Search for the cell housing the specified text and yield its (X, Y) center coordinate. 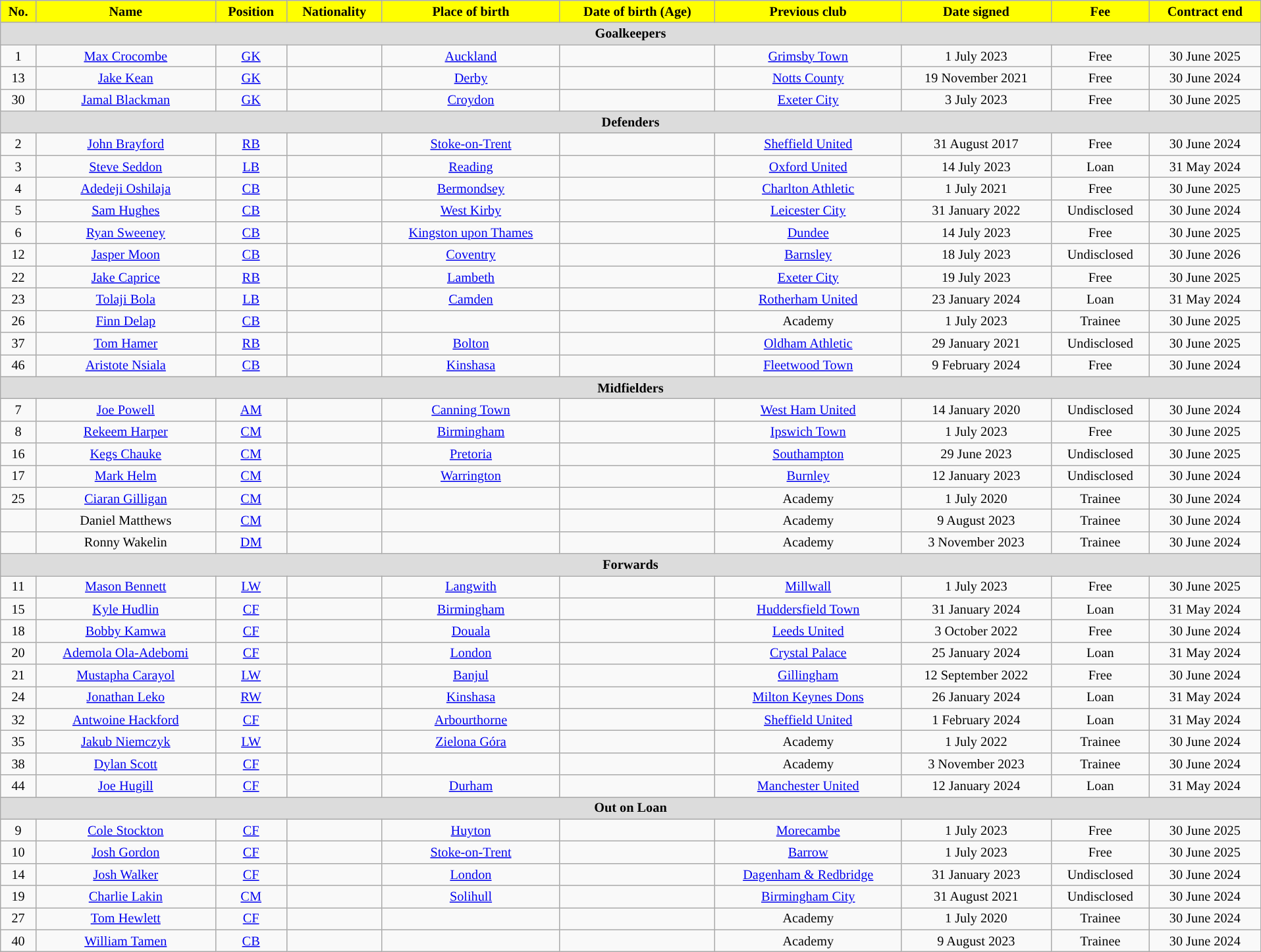
Jasper Moon (125, 255)
Kegs Chauke (125, 454)
Charlton Athletic (809, 188)
Date signed (977, 11)
Lambeth (471, 277)
Crystal Palace (809, 653)
Fee (1100, 11)
Langwith (471, 587)
Morecambe (809, 830)
1 July 2021 (977, 188)
7 (18, 410)
15 (18, 609)
Jonathan Leko (125, 697)
Pretoria (471, 454)
20 (18, 653)
5 (18, 211)
Mark Helm (125, 476)
Coventry (471, 255)
35 (18, 741)
10 (18, 852)
Charlie Lakin (125, 897)
38 (18, 764)
Goalkeepers (631, 34)
13 (18, 78)
18 (18, 631)
Camden (471, 299)
Sam Hughes (125, 211)
Ryan Sweeney (125, 232)
Position (251, 11)
30 June 2026 (1205, 255)
25 January 2024 (977, 653)
Josh Gordon (125, 852)
1 July 2022 (977, 741)
19 (18, 897)
8 (18, 432)
Reading (471, 167)
31 August 2021 (977, 897)
Huyton (471, 830)
23 January 2024 (977, 299)
37 (18, 343)
17 (18, 476)
Ademola Ola-Adebomi (125, 653)
31 August 2017 (977, 144)
Burnley (809, 476)
12 September 2022 (977, 675)
William Tamen (125, 941)
Joe Powell (125, 410)
19 July 2023 (977, 277)
14 (18, 874)
Leicester City (809, 211)
Rekeem Harper (125, 432)
Mason Bennett (125, 587)
Kingston upon Thames (471, 232)
Dundee (809, 232)
Zielona Góra (471, 741)
Millwall (809, 587)
Dylan Scott (125, 764)
Jake Caprice (125, 277)
Aristote Nsiala (125, 365)
Tolaji Bola (125, 299)
Place of birth (471, 11)
22 (18, 277)
Barrow (809, 852)
Arbourthorne (471, 720)
Antwoine Hackford (125, 720)
Tom Hamer (125, 343)
Dagenham & Redbridge (809, 874)
12 (18, 255)
21 (18, 675)
31 January 2023 (977, 874)
John Brayford (125, 144)
4 (18, 188)
29 June 2023 (977, 454)
40 (18, 941)
30 (18, 100)
31 January 2022 (977, 211)
18 July 2023 (977, 255)
Manchester United (809, 786)
Kyle Hudlin (125, 609)
Tom Hewlett (125, 918)
Date of birth (Age) (637, 11)
Oxford United (809, 167)
Bermondsey (471, 188)
West Ham United (809, 410)
Max Crocombe (125, 55)
Forwards (631, 564)
3 July 2023 (977, 100)
26 January 2024 (977, 697)
Name (125, 11)
RW (251, 697)
3 October 2022 (977, 631)
Croydon (471, 100)
27 (18, 918)
16 (18, 454)
Daniel Matthews (125, 520)
Warrington (471, 476)
29 January 2021 (977, 343)
23 (18, 299)
24 (18, 697)
Solihull (471, 897)
44 (18, 786)
12 January 2023 (977, 476)
Ciaran Gilligan (125, 498)
Banjul (471, 675)
32 (18, 720)
Finn Delap (125, 321)
11 (18, 587)
Ronny Wakelin (125, 542)
9 (18, 830)
Auckland (471, 55)
Fleetwood Town (809, 365)
Grimsby Town (809, 55)
26 (18, 321)
Gillingham (809, 675)
14 January 2020 (977, 410)
Jake Kean (125, 78)
Rotherham United (809, 299)
Bobby Kamwa (125, 631)
Notts County (809, 78)
Oldham Athletic (809, 343)
DM (251, 542)
Jamal Blackman (125, 100)
31 January 2024 (977, 609)
9 February 2024 (977, 365)
No. (18, 11)
Josh Walker (125, 874)
Bolton (471, 343)
Huddersfield Town (809, 609)
Cole Stockton (125, 830)
12 January 2024 (977, 786)
Canning Town (471, 410)
3 (18, 167)
Milton Keynes Dons (809, 697)
Previous club (809, 11)
West Kirby (471, 211)
6 (18, 232)
Adedeji Oshilaja (125, 188)
1 (18, 55)
Contract end (1205, 11)
2 (18, 144)
Ipswich Town (809, 432)
AM (251, 410)
1 February 2024 (977, 720)
25 (18, 498)
Jakub Niemczyk (125, 741)
Mustapha Carayol (125, 675)
Derby (471, 78)
Joe Hugill (125, 786)
Douala (471, 631)
Barnsley (809, 255)
Nationality (335, 11)
Defenders (631, 122)
Steve Seddon (125, 167)
Out on Loan (631, 808)
Midfielders (631, 388)
Leeds United (809, 631)
Southampton (809, 454)
Birmingham City (809, 897)
Durham (471, 786)
46 (18, 365)
19 November 2021 (977, 78)
